Return the [x, y] coordinate for the center point of the cell that contains the specified text.  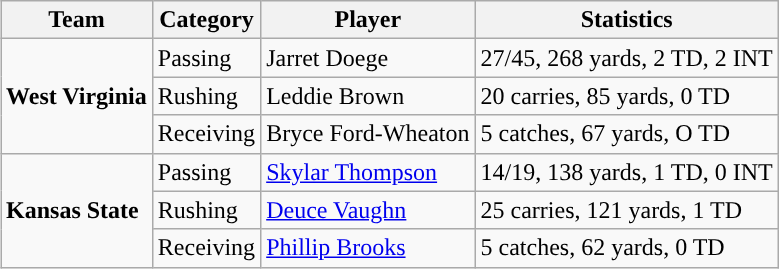
Skylar Thompson [368, 172]
5 catches, 62 yards, 0 TD [626, 248]
Leddie Brown [368, 96]
Phillip Brooks [368, 248]
25 carries, 121 yards, 1 TD [626, 210]
Category [206, 20]
Kansas State [77, 210]
5 catches, 67 yards, O TD [626, 134]
14/19, 138 yards, 1 TD, 0 INT [626, 172]
Team [77, 20]
Player [368, 20]
27/45, 268 yards, 2 TD, 2 INT [626, 58]
Deuce Vaughn [368, 210]
Bryce Ford-Wheaton [368, 134]
Jarret Doege [368, 58]
West Virginia [77, 96]
20 carries, 85 yards, 0 TD [626, 96]
Statistics [626, 20]
